From the cell containing the given text, extract its center point as (x, y) coordinate. 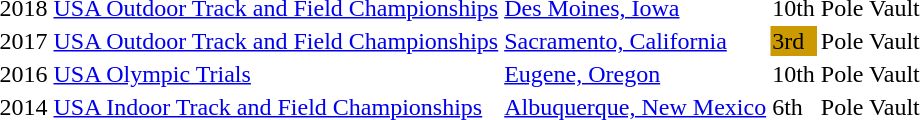
USA Olympic Trials (276, 74)
Eugene, Oregon (636, 74)
10th (794, 74)
USA Outdoor Track and Field Championships (276, 41)
3rd (794, 41)
Sacramento, California (636, 41)
